Determine the (X, Y) coordinate at the center of the cell enclosing the given text.  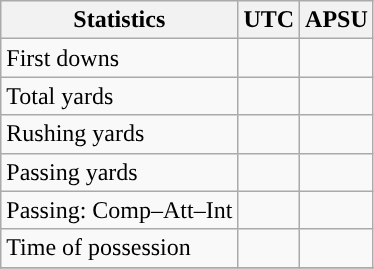
Time of possession (120, 248)
Rushing yards (120, 134)
Passing: Comp–Att–Int (120, 210)
UTC (269, 20)
APSU (337, 20)
Passing yards (120, 172)
Statistics (120, 20)
First downs (120, 58)
Total yards (120, 96)
